Provide the [x, y] coordinate of the cell's center where the given text is located.  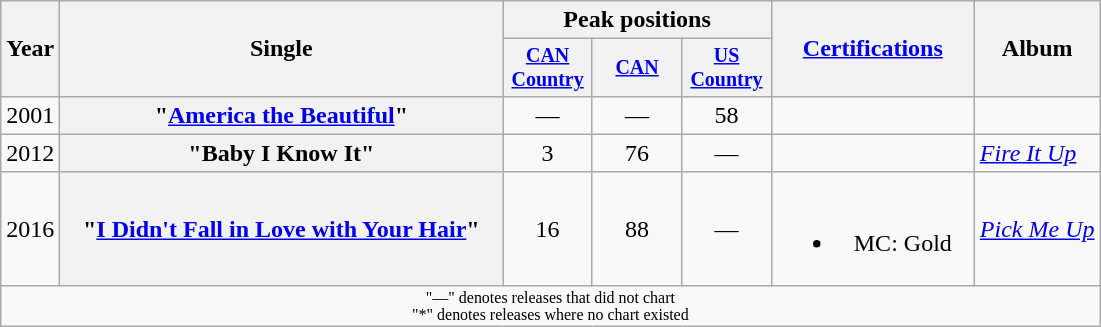
2001 [30, 115]
3 [548, 153]
2016 [30, 228]
Fire It Up [1037, 153]
Certifications [872, 49]
Album [1037, 49]
16 [548, 228]
76 [636, 153]
MC: Gold [872, 228]
58 [726, 115]
CAN Country [548, 68]
US Country [726, 68]
Single [282, 49]
Pick Me Up [1037, 228]
2012 [30, 153]
"I Didn't Fall in Love with Your Hair" [282, 228]
CAN [636, 68]
"Baby I Know It" [282, 153]
Peak positions [637, 20]
"—" denotes releases that did not chart"*" denotes releases where no chart existed [550, 306]
Year [30, 49]
88 [636, 228]
"America the Beautiful" [282, 115]
